Identify which cell holds the provided text, then report its [X, Y] central coordinate. 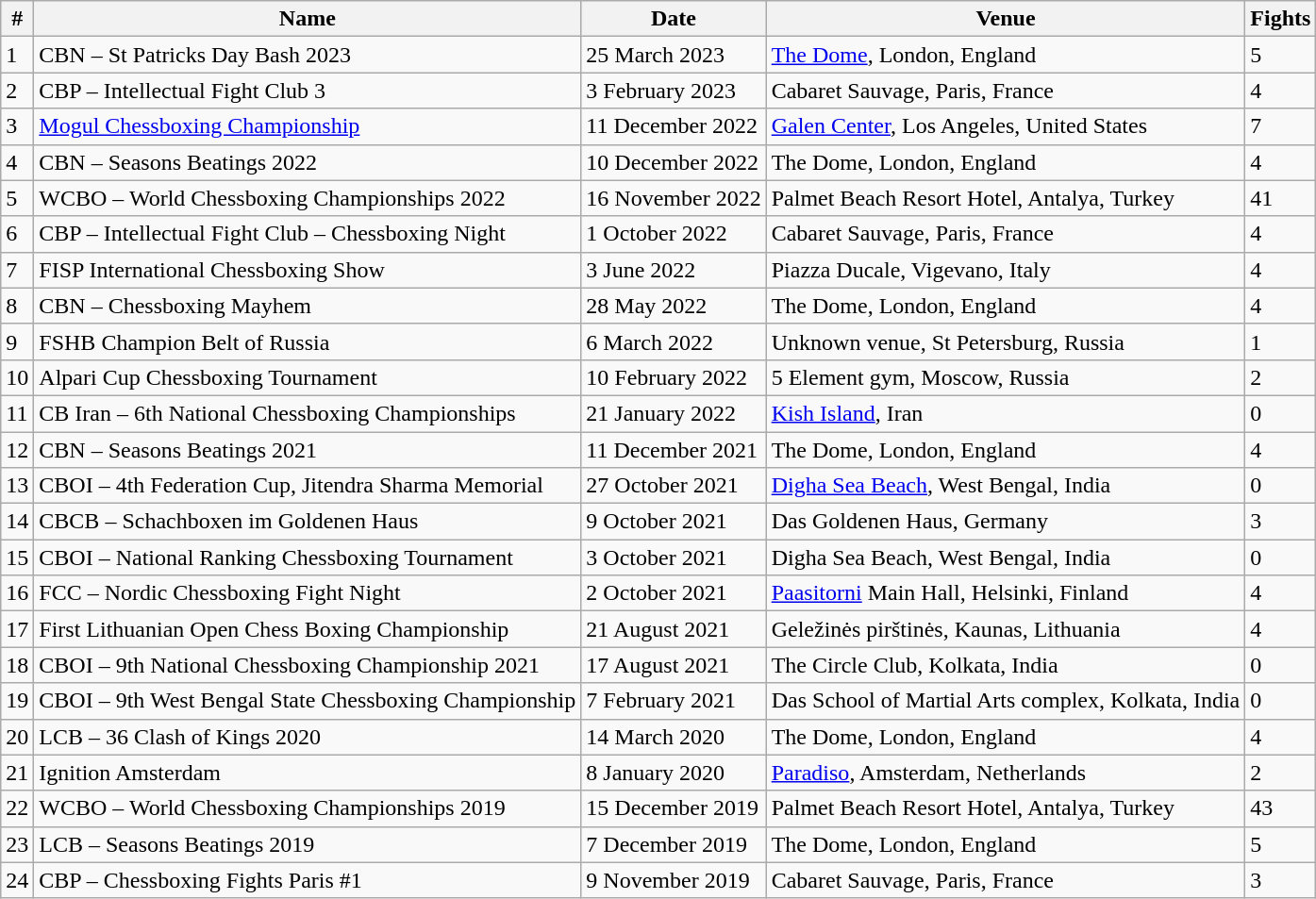
Kish Island, Iran [1006, 413]
22 [17, 808]
25 March 2023 [674, 55]
WCBO – World Chessboxing Championships 2022 [308, 198]
7 February 2021 [674, 701]
The Circle Club, Kolkata, India [1006, 665]
CBN – St Patricks Day Bash 2023 [308, 55]
FISP International Chessboxing Show [308, 270]
15 [17, 558]
12 [17, 450]
11 December 2022 [674, 126]
9 November 2019 [674, 880]
7 December 2019 [674, 844]
15 December 2019 [674, 808]
CBOI – 4th Federation Cup, Jitendra Sharma Memorial [308, 486]
8 January 2020 [674, 773]
6 [17, 234]
1 October 2022 [674, 234]
43 [1281, 808]
18 [17, 665]
24 [17, 880]
6 March 2022 [674, 341]
CBP – Chessboxing Fights Paris #1 [308, 880]
2 October 2021 [674, 593]
FSHB Champion Belt of Russia [308, 341]
CBOI – 9th National Chessboxing Championship 2021 [308, 665]
Mogul Chessboxing Championship [308, 126]
Fights [1281, 19]
Name [308, 19]
17 August 2021 [674, 665]
9 [17, 341]
Venue [1006, 19]
27 October 2021 [674, 486]
Paradiso, Amsterdam, Netherlands [1006, 773]
21 [17, 773]
16 November 2022 [674, 198]
9 October 2021 [674, 522]
Piazza Ducale, Vigevano, Italy [1006, 270]
Galen Center, Los Angeles, United States [1006, 126]
3 October 2021 [674, 558]
21 January 2022 [674, 413]
20 [17, 737]
14 [17, 522]
Geležinės pirštinės, Kaunas, Lithuania [1006, 629]
19 [17, 701]
CB Iran – 6th National Chessboxing Championships [308, 413]
Date [674, 19]
41 [1281, 198]
10 February 2022 [674, 377]
CBP – Intellectual Fight Club – Chessboxing Night [308, 234]
10 December 2022 [674, 162]
8 [17, 306]
5 Element gym, Moscow, Russia [1006, 377]
CBN – Chessboxing Mayhem [308, 306]
17 [17, 629]
Ignition Amsterdam [308, 773]
Alpari Cup Chessboxing Tournament [308, 377]
11 December 2021 [674, 450]
CBOI – National Ranking Chessboxing Tournament [308, 558]
CBP – Intellectual Fight Club 3 [308, 91]
13 [17, 486]
11 [17, 413]
3 June 2022 [674, 270]
# [17, 19]
3 February 2023 [674, 91]
Paasitorni Main Hall, Helsinki, Finland [1006, 593]
Das School of Martial Arts complex, Kolkata, India [1006, 701]
16 [17, 593]
CBN – Seasons Beatings 2022 [308, 162]
23 [17, 844]
WCBO – World Chessboxing Championships 2019 [308, 808]
CBN – Seasons Beatings 2021 [308, 450]
14 March 2020 [674, 737]
21 August 2021 [674, 629]
LCB – 36 Clash of Kings 2020 [308, 737]
10 [17, 377]
LCB – Seasons Beatings 2019 [308, 844]
CBOI – 9th West Bengal State Chessboxing Championship [308, 701]
Das Goldenen Haus, Germany [1006, 522]
First Lithuanian Open Chess Boxing Championship [308, 629]
28 May 2022 [674, 306]
FCC – Nordic Chessboxing Fight Night [308, 593]
CBCB – Schachboxen im Goldenen Haus [308, 522]
Unknown venue, St Petersburg, Russia [1006, 341]
